Find where the given text appears and provide that cell's center as (X, Y) coordinate. 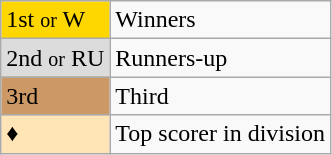
Third (220, 96)
Top scorer in division (220, 134)
Runners-up (220, 58)
2nd or RU (56, 58)
♦ (56, 134)
1st or W (56, 20)
Winners (220, 20)
3rd (56, 96)
